Detect which cell encompasses the target text, then output its [X, Y] center coordinate. 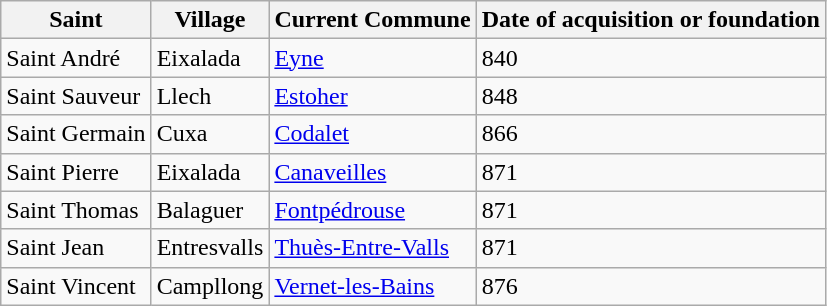
Canaveilles [372, 172]
Llech [210, 96]
Entresvalls [210, 248]
Campllong [210, 286]
Saint Thomas [76, 210]
Balaguer [210, 210]
Current Commune [372, 20]
Vernet-les-Bains [372, 286]
Saint Vincent [76, 286]
866 [650, 134]
Saint Pierre [76, 172]
Date of acquisition or foundation [650, 20]
Saint Sauveur [76, 96]
Codalet [372, 134]
876 [650, 286]
Fontpédrouse [372, 210]
Saint André [76, 58]
Village [210, 20]
Thuès-Entre-Valls [372, 248]
Eyne [372, 58]
840 [650, 58]
Estoher [372, 96]
Saint Germain [76, 134]
848 [650, 96]
Saint [76, 20]
Saint Jean [76, 248]
Cuxa [210, 134]
